Pinpoint the cell where the given text exists, returning its (X, Y) midpoint coordinate. 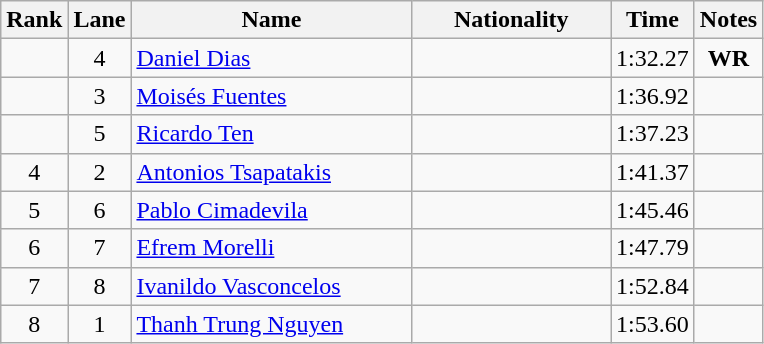
WR (728, 58)
1:32.27 (653, 58)
Pablo Cimadevila (272, 210)
3 (100, 96)
1:41.37 (653, 172)
1:37.23 (653, 134)
2 (100, 172)
Moisés Fuentes (272, 96)
Ivanildo Vasconcelos (272, 286)
Efrem Morelli (272, 248)
Ricardo Ten (272, 134)
Nationality (512, 20)
1:36.92 (653, 96)
Lane (100, 20)
Name (272, 20)
Antonios Tsapatakis (272, 172)
1:45.46 (653, 210)
Thanh Trung Nguyen (272, 324)
1 (100, 324)
Rank (34, 20)
Notes (728, 20)
1:47.79 (653, 248)
1:53.60 (653, 324)
1:52.84 (653, 286)
Time (653, 20)
Daniel Dias (272, 58)
